For the text-containing cell, return its midpoint in [x, y] coordinate format. 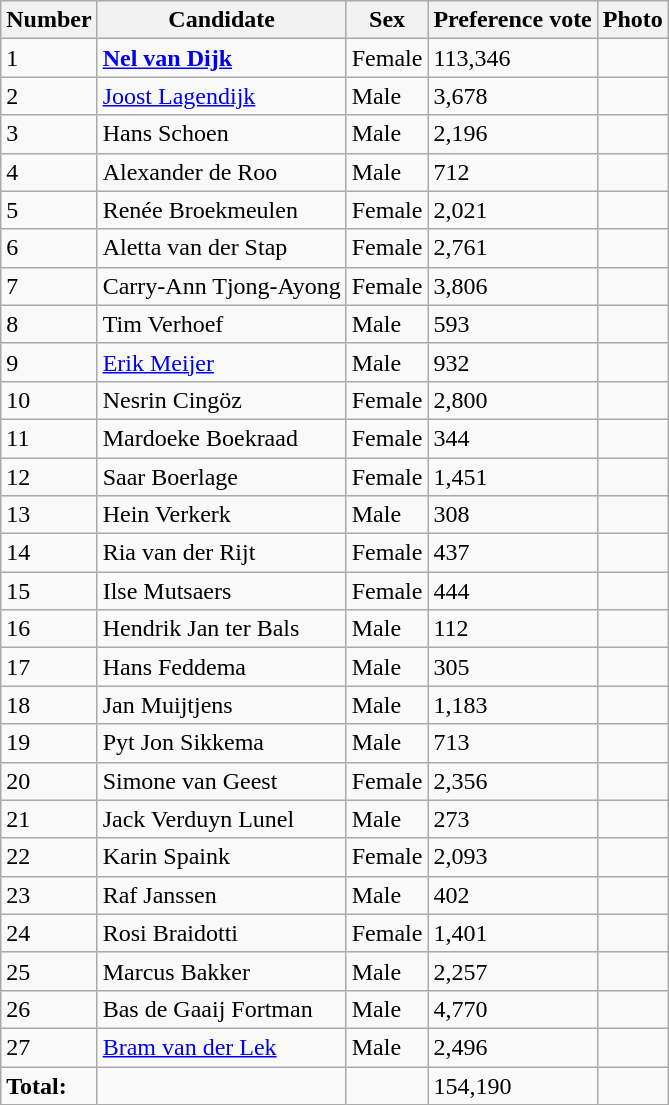
1 [49, 58]
16 [49, 629]
Photo [632, 20]
154,190 [512, 1085]
Jack Verduyn Lunel [222, 819]
Hans Feddema [222, 667]
713 [512, 743]
4,770 [512, 1009]
Nel van Dijk [222, 58]
13 [49, 515]
2,496 [512, 1047]
Bas de Gaaij Fortman [222, 1009]
1,183 [512, 705]
1,401 [512, 933]
2,761 [512, 248]
2,093 [512, 857]
14 [49, 553]
27 [49, 1047]
Raf Janssen [222, 895]
Mardoeke Boekraad [222, 438]
Renée Broekmeulen [222, 210]
2,196 [512, 134]
Erik Meijer [222, 362]
6 [49, 248]
25 [49, 971]
12 [49, 477]
Tim Verhoef [222, 324]
Ilse Mutsaers [222, 591]
437 [512, 553]
9 [49, 362]
Jan Muijtjens [222, 705]
Simone van Geest [222, 781]
2,021 [512, 210]
Pyt Jon Sikkema [222, 743]
Total: [49, 1085]
Nesrin Cingöz [222, 400]
15 [49, 591]
2 [49, 96]
17 [49, 667]
593 [512, 324]
3,678 [512, 96]
24 [49, 933]
Aletta van der Stap [222, 248]
402 [512, 895]
2,800 [512, 400]
11 [49, 438]
932 [512, 362]
8 [49, 324]
Candidate [222, 20]
23 [49, 895]
1,451 [512, 477]
26 [49, 1009]
21 [49, 819]
10 [49, 400]
3 [49, 134]
Number [49, 20]
Preference vote [512, 20]
273 [512, 819]
Marcus Bakker [222, 971]
22 [49, 857]
Bram van der Lek [222, 1047]
19 [49, 743]
Alexander de Roo [222, 172]
344 [512, 438]
Rosi Braidotti [222, 933]
20 [49, 781]
Karin Spaink [222, 857]
Saar Boerlage [222, 477]
308 [512, 515]
3,806 [512, 286]
Hein Verkerk [222, 515]
113,346 [512, 58]
4 [49, 172]
2,356 [512, 781]
Joost Lagendijk [222, 96]
7 [49, 286]
444 [512, 591]
Ria van der Rijt [222, 553]
Sex [387, 20]
Hendrik Jan ter Bals [222, 629]
712 [512, 172]
2,257 [512, 971]
5 [49, 210]
Hans Schoen [222, 134]
Carry-Ann Tjong-Ayong [222, 286]
305 [512, 667]
112 [512, 629]
18 [49, 705]
